Search for the cell housing the specified text and yield its (x, y) center coordinate. 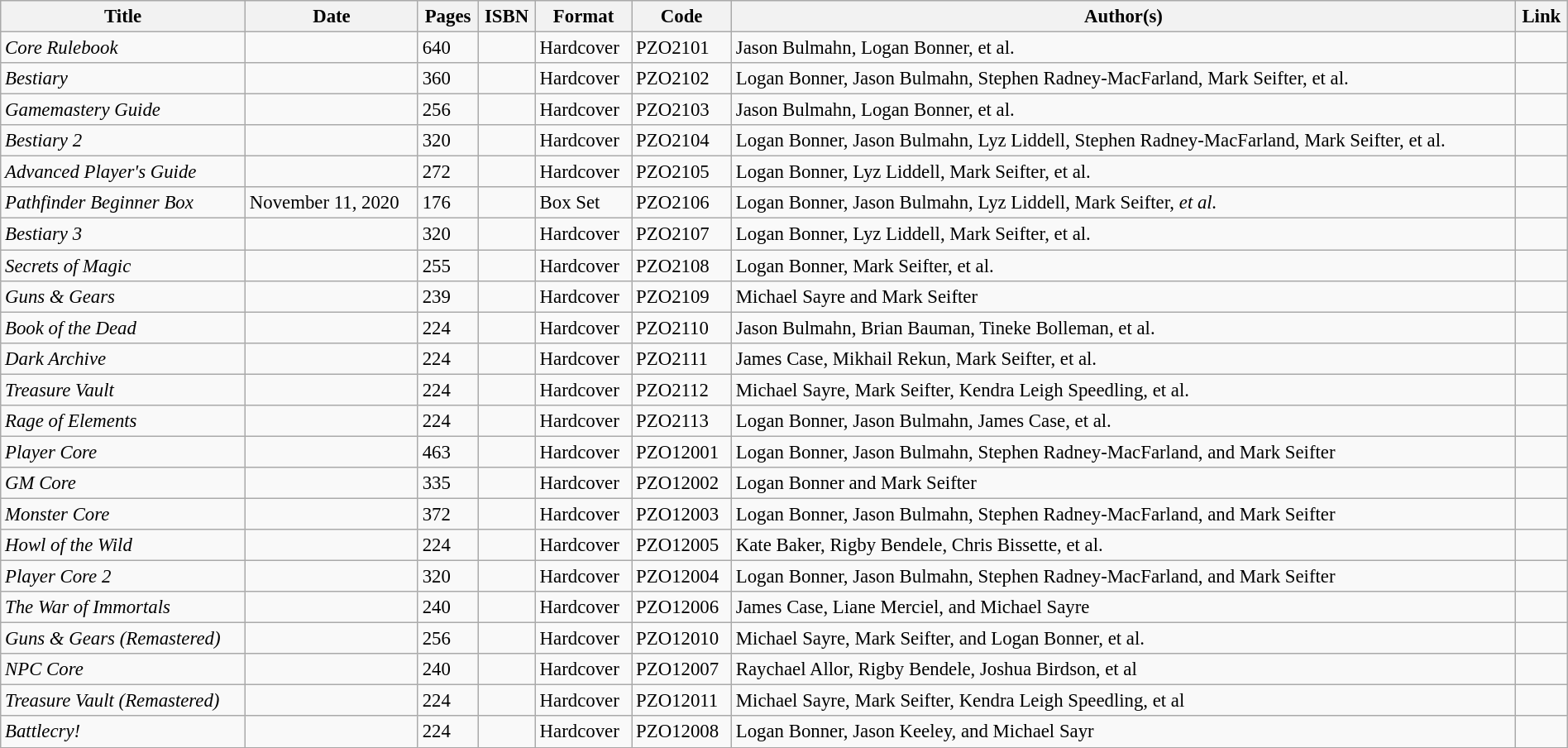
Rage of Elements (123, 421)
Michael Sayre, Mark Seifter, Kendra Leigh Speedling, et al (1124, 701)
Title (123, 17)
463 (447, 452)
Secrets of Magic (123, 266)
PZO2113 (681, 421)
Pages (447, 17)
PZO2107 (681, 234)
PZO12006 (681, 607)
The War of Immortals (123, 607)
255 (447, 266)
Logan Bonner, Jason Bulmahn, Lyz Liddell, Stephen Radney-MacFarland, Mark Seifter, et al. (1124, 141)
PZO12011 (681, 701)
Guns & Gears (123, 296)
PZO2108 (681, 266)
Raychael Allor, Rigby Bendele, Joshua Birdson, et al (1124, 669)
PZO12005 (681, 545)
Kate Baker, Rigby Bendele, Chris Bissette, et al. (1124, 545)
Treasure Vault (Remastered) (123, 701)
Bestiary (123, 79)
PZO2112 (681, 390)
PZO2109 (681, 296)
PZO12007 (681, 669)
PZO12002 (681, 483)
Michael Sayre, Mark Seifter, Kendra Leigh Speedling, et al. (1124, 390)
Gamemastery Guide (123, 110)
Date (332, 17)
Logan Bonner, Mark Seifter, et al. (1124, 266)
239 (447, 296)
Logan Bonner and Mark Seifter (1124, 483)
PZO2105 (681, 172)
360 (447, 79)
November 11, 2020 (332, 203)
PZO12004 (681, 577)
Battlecry! (123, 732)
James Case, Liane Merciel, and Michael Sayre (1124, 607)
Logan Bonner, Jason Bulmahn, James Case, et al. (1124, 421)
PZO12001 (681, 452)
PZO2101 (681, 48)
PZO12003 (681, 514)
Michael Sayre and Mark Seifter (1124, 296)
Format (583, 17)
372 (447, 514)
Author(s) (1124, 17)
Howl of the Wild (123, 545)
Player Core 2 (123, 577)
640 (447, 48)
Bestiary 3 (123, 234)
Player Core (123, 452)
Bestiary 2 (123, 141)
PZO2103 (681, 110)
PZO12010 (681, 639)
Guns & Gears (Remastered) (123, 639)
Logan Bonner, Jason Keeley, and Michael Sayr (1124, 732)
Jason Bulmahn, Brian Bauman, Tineke Bolleman, et al. (1124, 328)
GM Core (123, 483)
Code (681, 17)
PZO2102 (681, 79)
Pathfinder Beginner Box (123, 203)
Link (1542, 17)
NPC Core (123, 669)
PZO2110 (681, 328)
176 (447, 203)
272 (447, 172)
Core Rulebook (123, 48)
Dark Archive (123, 358)
PZO2111 (681, 358)
Monster Core (123, 514)
Book of the Dead (123, 328)
James Case, Mikhail Rekun, Mark Seifter, et al. (1124, 358)
PZO12008 (681, 732)
PZO2106 (681, 203)
Logan Bonner, Jason Bulmahn, Lyz Liddell, Mark Seifter, et al. (1124, 203)
Advanced Player's Guide (123, 172)
335 (447, 483)
Logan Bonner, Jason Bulmahn, Stephen Radney-MacFarland, Mark Seifter, et al. (1124, 79)
Michael Sayre, Mark Seifter, and Logan Bonner, et al. (1124, 639)
Box Set (583, 203)
Treasure Vault (123, 390)
ISBN (507, 17)
PZO2104 (681, 141)
